Return (x, y) of the center of cell containing provided text 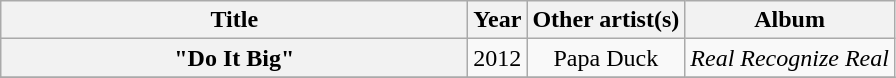
Year (498, 20)
Other artist(s) (606, 20)
"Do It Big" (234, 58)
Real Recognize Real (790, 58)
Album (790, 20)
Title (234, 20)
Papa Duck (606, 58)
2012 (498, 58)
